Find where the given text appears and provide that cell's center as [x, y] coordinate. 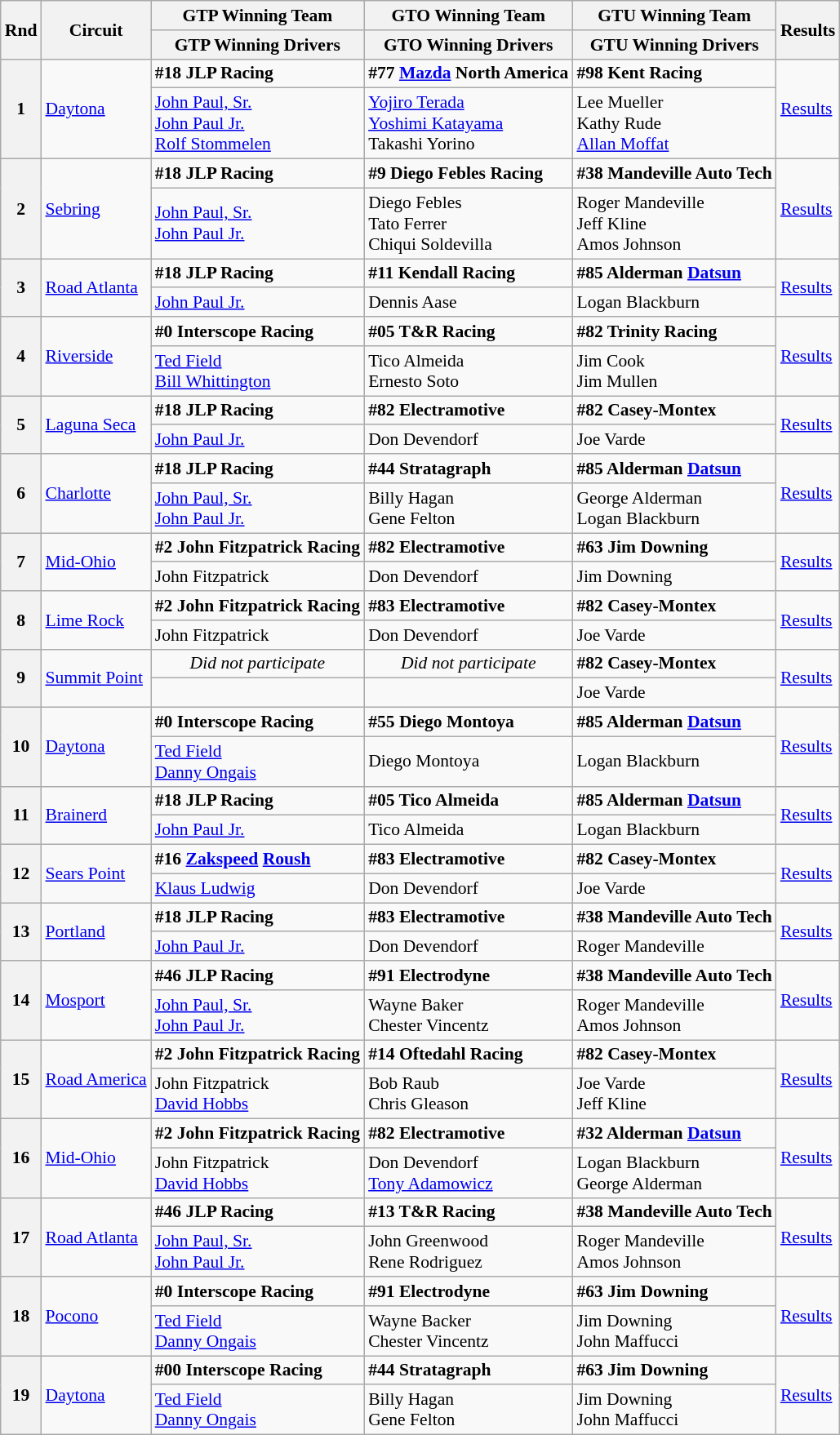
John Greenwood Rene Rodriguez [469, 1252]
17 [21, 1237]
Yojiro Terada Yoshimi Katayama Takashi Yorino [469, 124]
#13 T&R Racing [469, 1212]
Mosport [96, 1001]
Bob Raub Chris Gleason [469, 1094]
19 [21, 1396]
Logan Blackburn George Alderman [674, 1172]
Sebring [96, 209]
2 [21, 209]
10 [21, 748]
GTO Winning Drivers [469, 45]
9 [21, 678]
Diego Febles Tato Ferrer Chiqui Soldevilla [469, 224]
Jim Downing [674, 577]
8 [21, 620]
16 [21, 1159]
#11 Kendall Racing [469, 273]
GTU Winning Drivers [674, 45]
1 [21, 109]
Roger Mandeville [674, 947]
6 [21, 493]
15 [21, 1079]
Charlotte [96, 493]
Pocono [96, 1316]
14 [21, 1001]
#05 Tico Almeida [469, 801]
4 [21, 356]
Road America [96, 1079]
John Paul, Sr. John Paul Jr. Rolf Stommelen [258, 124]
Roger Mandeville Jeff Kline Amos Johnson [674, 224]
Riverside [96, 356]
#98 Kent Racing [674, 73]
GTP Winning Team [258, 16]
#00 Interscope Racing [258, 1371]
11 [21, 815]
5 [21, 424]
GTU Winning Team [674, 16]
Don Devendorf Tony Adamowicz [469, 1172]
Rnd [21, 29]
Brainerd [96, 815]
3 [21, 287]
Tico Almeida Ernesto Soto [469, 371]
Circuit [96, 29]
Ted Field Bill Whittington [258, 371]
Jim Cook Jim Mullen [674, 371]
Lee Mueller Kathy Rude Allan Moffat [674, 124]
#9 Diego Febles Racing [469, 174]
George Alderman Logan Blackburn [674, 508]
#77 Mazda North America [469, 73]
Diego Montoya [469, 761]
Klaus Ludwig [258, 888]
#14 Oftedahl Racing [469, 1055]
#16 Zakspeed Roush [258, 860]
Laguna Seca [96, 424]
Wayne Baker Chester Vincentz [469, 1015]
18 [21, 1316]
#05 T&R Racing [469, 331]
Summit Point [96, 678]
Wayne Backer Chester Vincentz [469, 1331]
Portland [96, 932]
Tico Almeida [469, 830]
#55 Diego Montoya [469, 722]
Lime Rock [96, 620]
#82 Trinity Racing [674, 331]
GTP Winning Drivers [258, 45]
#32 Alderman Datsun [674, 1134]
13 [21, 932]
GTO Winning Team [469, 16]
Dennis Aase [469, 303]
Sears Point [96, 873]
Joe Varde Jeff Kline [674, 1094]
7 [21, 562]
12 [21, 873]
